For the text-containing cell, return its midpoint in (X, Y) coordinate format. 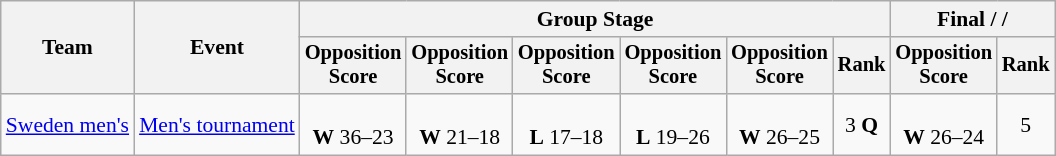
W 21–18 (460, 124)
W 26–25 (780, 124)
Sweden men's (68, 124)
W 36–23 (354, 124)
5 (1026, 124)
Group Stage (596, 19)
Final / / (972, 19)
Event (217, 48)
Team (68, 48)
3 Q (862, 124)
L 17–18 (566, 124)
L 19–26 (674, 124)
Men's tournament (217, 124)
W 26–24 (944, 124)
